Identify which cell holds the provided text, then report its (X, Y) central coordinate. 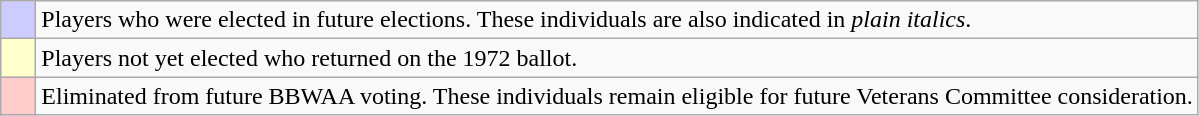
Players who were elected in future elections. These individuals are also indicated in plain italics. (618, 20)
Players not yet elected who returned on the 1972 ballot. (618, 58)
Eliminated from future BBWAA voting. These individuals remain eligible for future Veterans Committee consideration. (618, 96)
